Identify which cell holds the provided text, then report its (X, Y) central coordinate. 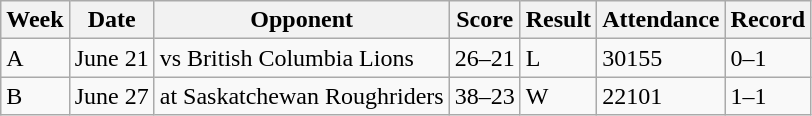
Attendance (661, 20)
Opponent (302, 20)
30155 (661, 58)
B (35, 96)
at Saskatchewan Roughriders (302, 96)
38–23 (484, 96)
vs British Columbia Lions (302, 58)
Date (112, 20)
Week (35, 20)
W (558, 96)
L (558, 58)
June 21 (112, 58)
A (35, 58)
Record (768, 20)
26–21 (484, 58)
22101 (661, 96)
June 27 (112, 96)
Result (558, 20)
Score (484, 20)
1–1 (768, 96)
0–1 (768, 58)
